Determine the [x, y] coordinate at the center of the cell enclosing the given text.  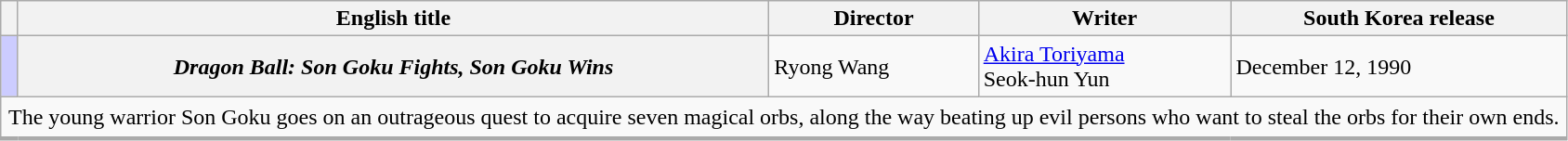
Director [873, 19]
English title [394, 19]
Ryong Wang [873, 67]
Akira ToriyamaSeok-hun Yun [1104, 67]
Dragon Ball: Son Goku Fights, Son Goku Wins [394, 67]
December 12, 1990 [1399, 67]
South Korea release [1399, 19]
Writer [1104, 19]
